Return (X, Y) of the center of cell containing provided text 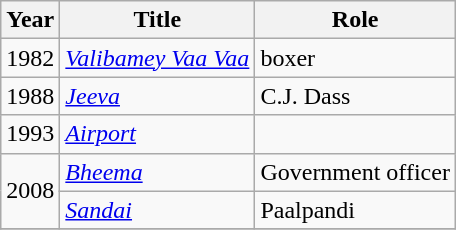
Role (356, 20)
1993 (30, 134)
Year (30, 20)
1988 (30, 96)
2008 (30, 191)
Jeeva (158, 96)
boxer (356, 58)
C.J. Dass (356, 96)
Title (158, 20)
Valibamey Vaa Vaa (158, 58)
Government officer (356, 172)
Airport (158, 134)
Paalpandi (356, 210)
Sandai (158, 210)
1982 (30, 58)
Bheema (158, 172)
